Determine the (X, Y) coordinate at the center of the cell enclosing the given text.  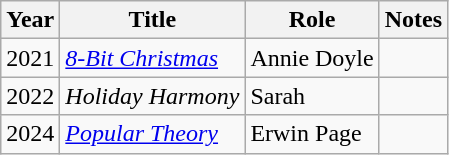
Title (152, 20)
Erwin Page (312, 134)
Sarah (312, 96)
2022 (30, 96)
Year (30, 20)
Notes (413, 20)
Popular Theory (152, 134)
2021 (30, 58)
Role (312, 20)
8-Bit Christmas (152, 58)
Holiday Harmony (152, 96)
Annie Doyle (312, 58)
2024 (30, 134)
